Output the [X, Y] coordinate of the center of the cell containing the given text.  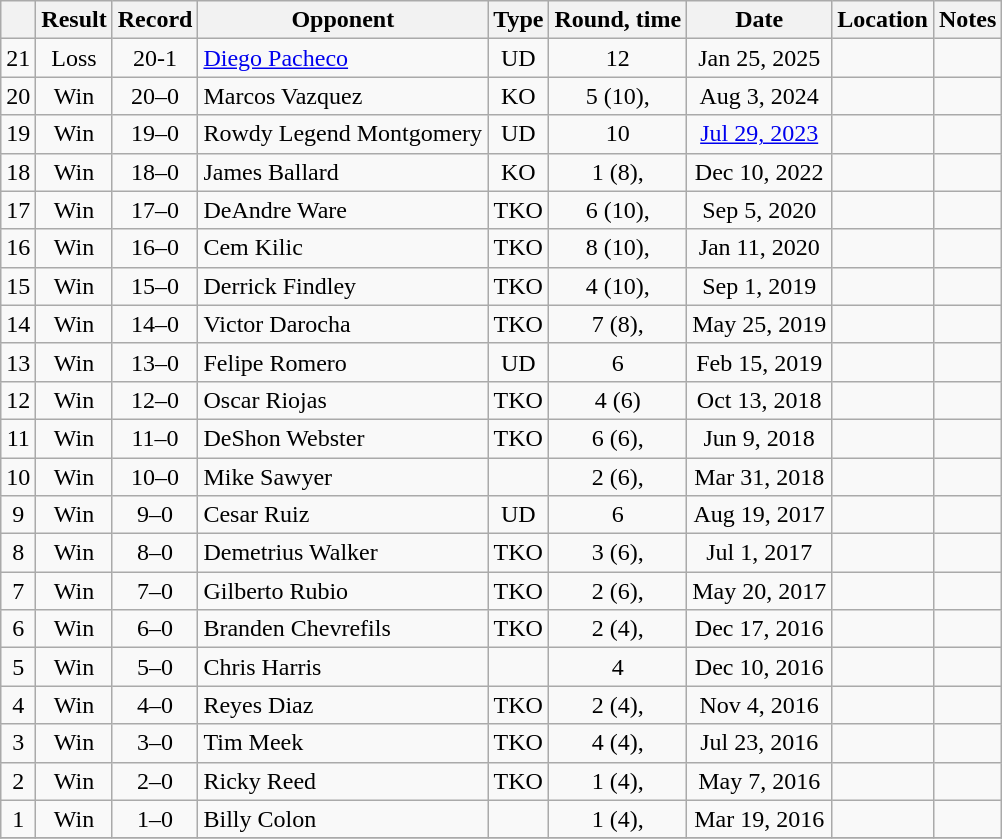
Victor Darocha [343, 324]
14–0 [155, 324]
Loss [74, 58]
DeAndre Ware [343, 210]
1 [18, 819]
8–0 [155, 553]
15–0 [155, 286]
2–0 [155, 781]
Jul 23, 2016 [760, 743]
18 [18, 172]
7 [18, 591]
Felipe Romero [343, 362]
Tim Meek [343, 743]
Cem Kilic [343, 248]
16–0 [155, 248]
Nov 4, 2016 [760, 705]
Chris Harris [343, 667]
Round, time [618, 20]
4 (4), [618, 743]
11–0 [155, 438]
Derrick Findley [343, 286]
Aug 3, 2024 [760, 96]
9 [18, 515]
Record [155, 20]
Opponent [343, 20]
5 [18, 667]
Dec 17, 2016 [760, 629]
3 (6), [618, 553]
Jun 9, 2018 [760, 438]
21 [18, 58]
8 [18, 553]
Mar 31, 2018 [760, 477]
Billy Colon [343, 819]
6–0 [155, 629]
Location [883, 20]
James Ballard [343, 172]
20–0 [155, 96]
May 25, 2019 [760, 324]
May 7, 2016 [760, 781]
Notes [967, 20]
19–0 [155, 134]
Reyes Diaz [343, 705]
5–0 [155, 667]
10–0 [155, 477]
Feb 15, 2019 [760, 362]
17 [18, 210]
Mar 19, 2016 [760, 819]
12–0 [155, 400]
Branden Chevrefils [343, 629]
May 20, 2017 [760, 591]
Mike Sawyer [343, 477]
9–0 [155, 515]
3 [18, 743]
5 (10), [618, 96]
1 (8), [618, 172]
Marcos Vazquez [343, 96]
Demetrius Walker [343, 553]
Jul 29, 2023 [760, 134]
20-1 [155, 58]
Oct 13, 2018 [760, 400]
3–0 [155, 743]
Type [518, 20]
18–0 [155, 172]
2 [18, 781]
Jul 1, 2017 [760, 553]
Jan 11, 2020 [760, 248]
14 [18, 324]
7 (8), [618, 324]
Gilberto Rubio [343, 591]
8 (10), [618, 248]
19 [18, 134]
Oscar Riojas [343, 400]
20 [18, 96]
Aug 19, 2017 [760, 515]
Jan 25, 2025 [760, 58]
11 [18, 438]
16 [18, 248]
DeShon Webster [343, 438]
Date [760, 20]
4 (10), [618, 286]
Result [74, 20]
6 (6), [618, 438]
Cesar Ruiz [343, 515]
Sep 1, 2019 [760, 286]
17–0 [155, 210]
Rowdy Legend Montgomery [343, 134]
6 (10), [618, 210]
15 [18, 286]
13–0 [155, 362]
1–0 [155, 819]
4 (6) [618, 400]
7–0 [155, 591]
Dec 10, 2022 [760, 172]
Sep 5, 2020 [760, 210]
Dec 10, 2016 [760, 667]
Ricky Reed [343, 781]
Diego Pacheco [343, 58]
4–0 [155, 705]
13 [18, 362]
